For the text-containing cell, return its midpoint in [X, Y] coordinate format. 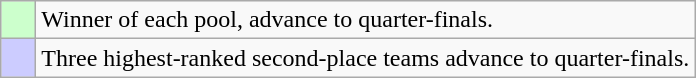
Winner of each pool, advance to quarter-finals. [366, 20]
Three highest-ranked second-place teams advance to quarter-finals. [366, 58]
